Find where the given text appears and provide that cell's center as (x, y) coordinate. 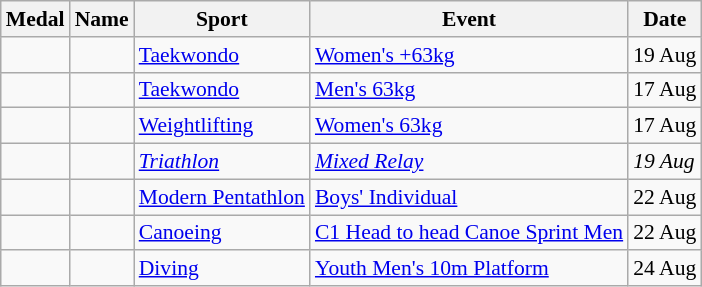
Boys' Individual (469, 197)
Diving (222, 269)
Weightlifting (222, 126)
Name (102, 19)
Youth Men's 10m Platform (469, 269)
Triathlon (222, 162)
Women's +63kg (469, 55)
Modern Pentathlon (222, 197)
Mixed Relay (469, 162)
Canoeing (222, 233)
Medal (36, 19)
Event (469, 19)
Men's 63kg (469, 90)
Sport (222, 19)
24 Aug (664, 269)
C1 Head to head Canoe Sprint Men (469, 233)
Date (664, 19)
Women's 63kg (469, 126)
